Pinpoint the cell where the given text exists, returning its (x, y) midpoint coordinate. 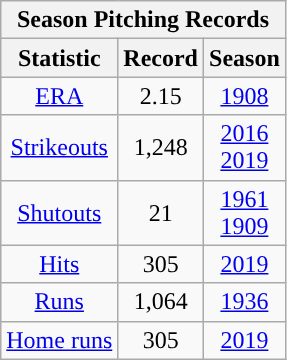
20162019 (245, 148)
Runs (60, 302)
21 (161, 212)
1,064 (161, 302)
1,248 (161, 148)
Statistic (60, 58)
Season (245, 58)
2.15 (161, 96)
Record (161, 58)
Season Pitching Records (144, 20)
Home runs (60, 340)
Shutouts (60, 212)
ERA (60, 96)
19611909 (245, 212)
1936 (245, 302)
Hits (60, 264)
Strikeouts (60, 148)
1908 (245, 96)
